Capture the cell that displays the provided text and extract its (X, Y) central coordinate. 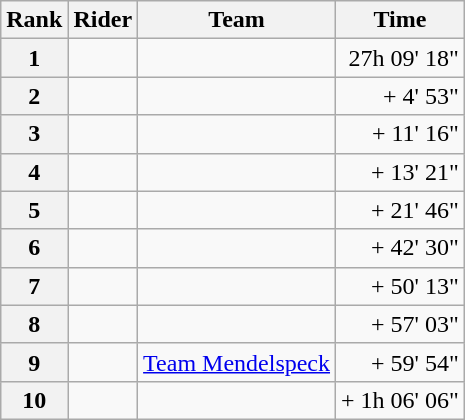
Time (400, 20)
+ 50' 13" (400, 286)
4 (34, 172)
6 (34, 248)
8 (34, 324)
3 (34, 134)
Team Mendelspeck (237, 362)
+ 42' 30" (400, 248)
2 (34, 96)
27h 09' 18" (400, 58)
7 (34, 286)
+ 4' 53" (400, 96)
+ 1h 06' 06" (400, 400)
Rank (34, 20)
+ 11' 16" (400, 134)
+ 21' 46" (400, 210)
Team (237, 20)
+ 57' 03" (400, 324)
+ 59' 54" (400, 362)
10 (34, 400)
1 (34, 58)
9 (34, 362)
Rider (103, 20)
+ 13' 21" (400, 172)
5 (34, 210)
